From the cell containing the given text, extract its center point as (X, Y) coordinate. 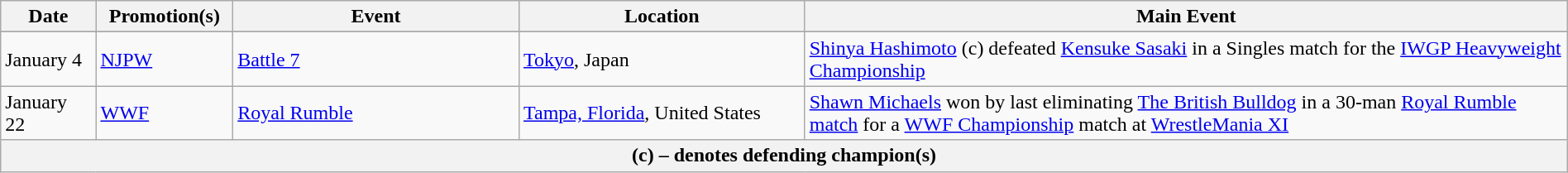
WWF (165, 113)
Main Event (1186, 17)
Royal Rumble (376, 113)
Tampa, Florida, United States (662, 113)
January 22 (48, 113)
Location (662, 17)
(c) – denotes defending champion(s) (784, 156)
Battle 7 (376, 60)
Tokyo, Japan (662, 60)
Shinya Hashimoto (c) defeated Kensuke Sasaki in a Singles match for the IWGP Heavyweight Championship (1186, 60)
Promotion(s) (165, 17)
Event (376, 17)
Date (48, 17)
January 4 (48, 60)
NJPW (165, 60)
Shawn Michaels won by last eliminating The British Bulldog in a 30-man Royal Rumble match for a WWF Championship match at WrestleMania XI (1186, 113)
